Find where the given text appears and provide that cell's center as (x, y) coordinate. 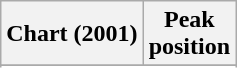
Chart (2001) (72, 34)
Peakposition (189, 34)
